Determine the (x, y) coordinate at the center of the cell enclosing the given text.  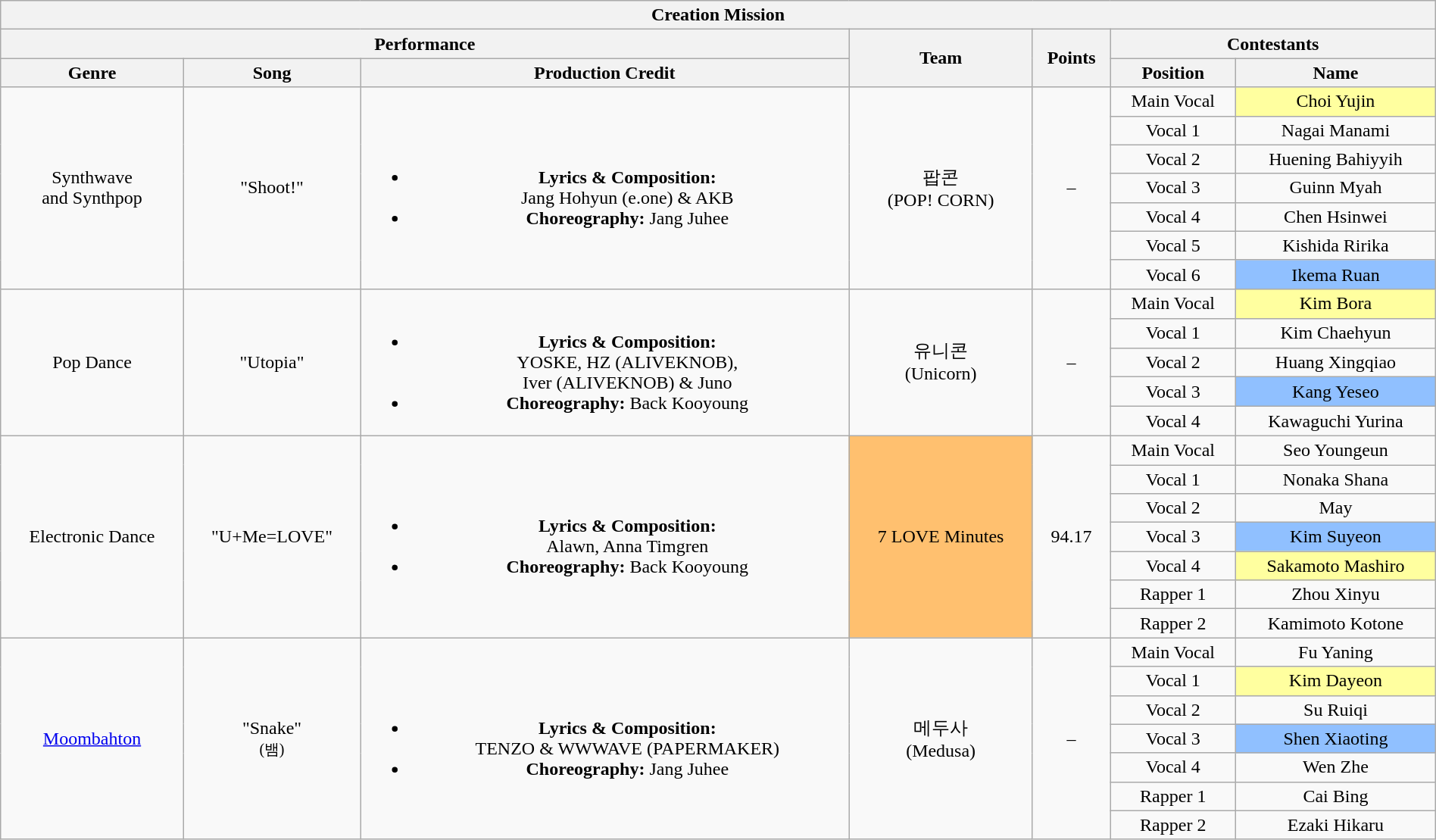
Pop Dance (92, 362)
Points (1071, 58)
Huening Bahiyyih (1336, 159)
Position (1173, 73)
Kim Bora (1336, 303)
Kim Suyeon (1336, 537)
Song (271, 73)
Choi Yujin (1336, 101)
Contestants (1272, 44)
Vocal 5 (1173, 245)
Synthwaveand Synthpop (92, 188)
메두사(Medusa) (941, 739)
May (1336, 508)
Cai Bing (1336, 796)
Kang Yeseo (1336, 392)
Team (941, 58)
94.17 (1071, 536)
Shen Xiaoting (1336, 739)
Zhou Xinyu (1336, 595)
Production Credit (604, 73)
Name (1336, 73)
Seo Youngeun (1336, 450)
Moombahton (92, 739)
Su Ruiqi (1336, 710)
Kishida Ririka (1336, 245)
Sakamoto Mashiro (1336, 566)
Wen Zhe (1336, 767)
Vocal 6 (1173, 274)
Nonaka Shana (1336, 479)
"Shoot!" (271, 188)
Kim Dayeon (1336, 681)
Lyrics & Composition:Alawn, Anna TimgrenChoreography: Back Kooyoung (604, 536)
Genre (92, 73)
Kim Chaehyun (1336, 333)
Ikema Ruan (1336, 274)
Nagai Manami (1336, 130)
Kamimoto Kotone (1336, 623)
Lyrics & Composition:TENZO & WWWAVE (PAPERMAKER)Choreography: Jang Juhee (604, 739)
Lyrics & Composition:YOSKE, HZ (ALIVEKNOB),Iver (ALIVEKNOB) & JunoChoreography: Back Kooyoung (604, 362)
Kawaguchi Yurina (1336, 421)
"Utopia" (271, 362)
Guinn Myah (1336, 188)
Performance (425, 44)
Electronic Dance (92, 536)
7 LOVE Minutes (941, 536)
팝콘(POP! CORN) (941, 188)
Huang Xingqiao (1336, 362)
Fu Yaning (1336, 652)
유니콘(Unicorn) (941, 362)
Chen Hsinwei (1336, 217)
Creation Mission (718, 15)
"Snake"(뱀) (271, 739)
"U+Me=LOVE" (271, 536)
Lyrics & Composition:Jang Hohyun (e.one) & AKBChoreography: Jang Juhee (604, 188)
Ezaki Hikaru (1336, 825)
